Scan for the cell matching the given text and deliver its (X, Y) coordinate at center. 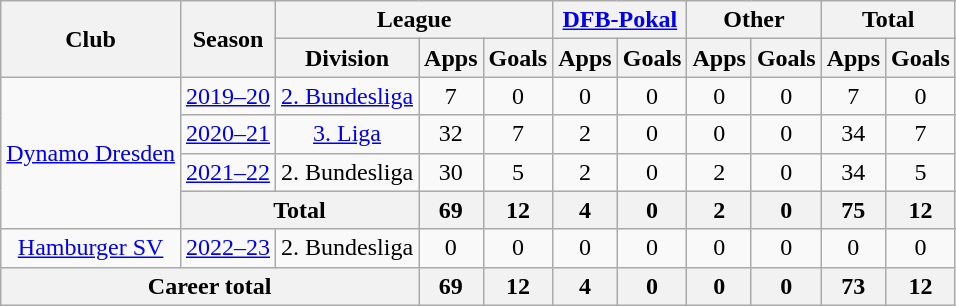
Club (91, 39)
2019–20 (228, 96)
2020–21 (228, 134)
73 (853, 286)
Hamburger SV (91, 248)
DFB-Pokal (620, 20)
League (414, 20)
75 (853, 210)
2021–22 (228, 172)
Dynamo Dresden (91, 153)
Division (348, 58)
3. Liga (348, 134)
Other (754, 20)
2022–23 (228, 248)
32 (451, 134)
Career total (210, 286)
30 (451, 172)
Season (228, 39)
